For the text-containing cell, return its midpoint in (X, Y) coordinate format. 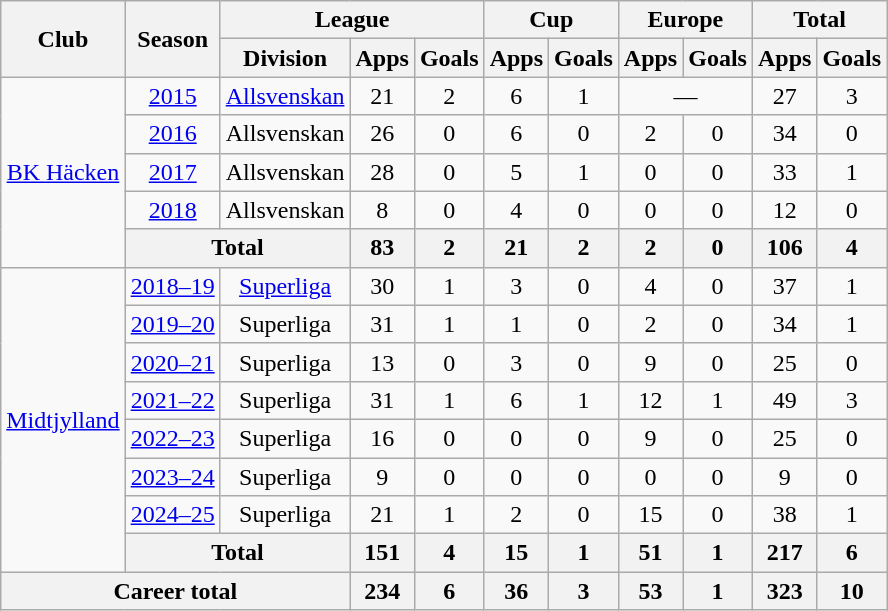
234 (382, 591)
2018–19 (172, 286)
16 (382, 438)
33 (784, 172)
49 (784, 400)
8 (382, 210)
Season (172, 39)
2023–24 (172, 477)
Career total (176, 591)
2020–21 (172, 362)
83 (382, 248)
30 (382, 286)
Midtjylland (63, 419)
27 (784, 96)
2017 (172, 172)
2024–25 (172, 515)
2015 (172, 96)
League (352, 20)
Cup (551, 20)
51 (650, 553)
Club (63, 39)
36 (516, 591)
5 (516, 172)
BK Häcken (63, 172)
2016 (172, 134)
217 (784, 553)
151 (382, 553)
Europe (685, 20)
2021–22 (172, 400)
53 (650, 591)
13 (382, 362)
38 (784, 515)
2022–23 (172, 438)
37 (784, 286)
2019–20 (172, 324)
10 (852, 591)
26 (382, 134)
28 (382, 172)
106 (784, 248)
— (685, 96)
2018 (172, 210)
323 (784, 591)
Division (285, 58)
